Return [X, Y] of the center of cell containing provided text 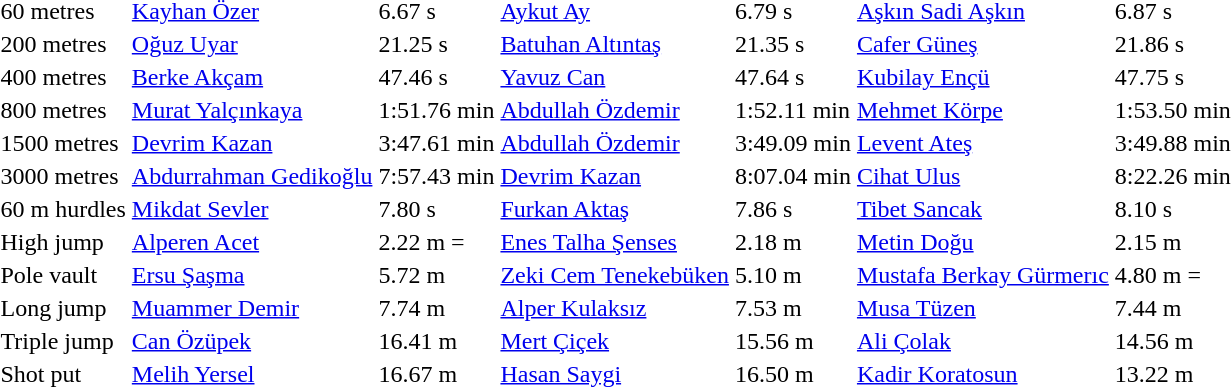
7:57.43 min [436, 176]
1:52.11 min [792, 110]
7.86 s [792, 209]
Cihat Ulus [982, 176]
3:47.61 min [436, 143]
5.10 m [792, 275]
Furkan Aktaş [614, 209]
Kubilay Ençü [982, 77]
Abdurrahman Gedikoğlu [252, 176]
Mikdat Sevler [252, 209]
7.74 m [436, 308]
Levent Ateş [982, 143]
Mert Çiçek [614, 341]
Cafer Güneş [982, 44]
Berke Akçam [252, 77]
3:49.09 min [792, 143]
16.41 m [436, 341]
Can Özüpek [252, 341]
Murat Yalçınkaya [252, 110]
Alperen Acet [252, 242]
47.46 s [436, 77]
Enes Talha Şenses [614, 242]
Ali Çolak [982, 341]
Mehmet Körpe [982, 110]
2.22 m = [436, 242]
Metin Doğu [982, 242]
Yavuz Can [614, 77]
8:07.04 min [792, 176]
Mustafa Berkay Gürmerıc [982, 275]
Alper Kulaksız [614, 308]
Batuhan Altıntaş [614, 44]
47.64 s [792, 77]
Ersu Şaşma [252, 275]
7.80 s [436, 209]
Tibet Sancak [982, 209]
2.18 m [792, 242]
Zeki Cem Tenekebüken [614, 275]
7.53 m [792, 308]
21.25 s [436, 44]
Oğuz Uyar [252, 44]
15.56 m [792, 341]
Musa Tüzen [982, 308]
1:51.76 min [436, 110]
5.72 m [436, 275]
Muammer Demir [252, 308]
21.35 s [792, 44]
